Return the (x, y) coordinate for the center point of the cell that contains the specified text.  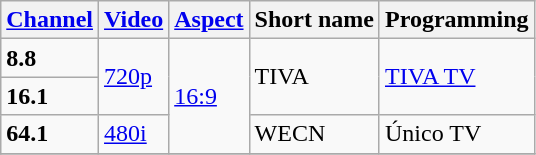
8.8 (50, 58)
480i (134, 134)
Channel (50, 20)
16.1 (50, 96)
TIVA (314, 77)
16:9 (209, 96)
Programming (456, 20)
WECN (314, 134)
Único TV (456, 134)
Video (134, 20)
TIVA TV (456, 77)
64.1 (50, 134)
Aspect (209, 20)
Short name (314, 20)
720p (134, 77)
